Find where the given text appears and provide that cell's center as (x, y) coordinate. 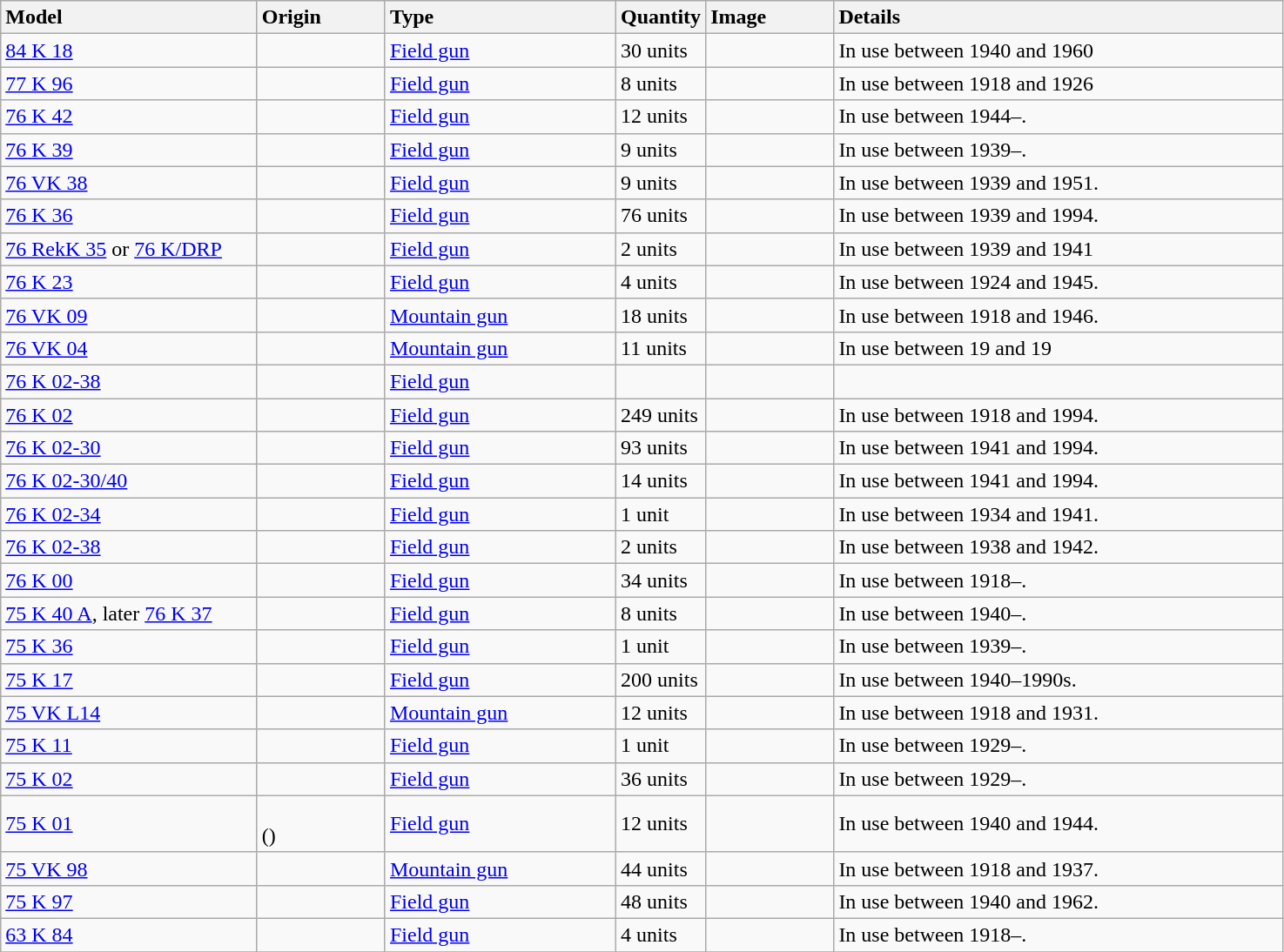
75 K 40 A, later 76 K 37 (129, 613)
In use between 1934 and 1941. (1059, 514)
76 RekK 35 or 76 K/DRP (129, 249)
76 K 02-34 (129, 514)
75 K 17 (129, 680)
75 K 01 (129, 823)
In use between 1918 and 1946. (1059, 315)
In use between 1939 and 1941 (1059, 249)
34 units (662, 580)
75 K 36 (129, 647)
In use between 1924 and 1945. (1059, 282)
In use between 1918 and 1994. (1059, 415)
76 K 39 (129, 150)
36 units (662, 779)
76 K 00 (129, 580)
84 K 18 (129, 50)
In use between 1940 and 1960 (1059, 50)
18 units (662, 315)
44 units (662, 868)
48 units (662, 902)
Origin (320, 17)
75 K 02 (129, 779)
75 K 11 (129, 746)
14 units (662, 481)
30 units (662, 50)
In use between 1944–. (1059, 117)
200 units (662, 680)
249 units (662, 415)
76 K 02-30 (129, 448)
63 K 84 (129, 935)
76 K 02 (129, 415)
In use between 1939 and 1994. (1059, 216)
76 VK 04 (129, 348)
Type (500, 17)
77 K 96 (129, 84)
76 K 23 (129, 282)
75 VK 98 (129, 868)
In use between 1918 and 1931. (1059, 713)
Quantity (662, 17)
In use between 1940 and 1962. (1059, 902)
Model (129, 17)
76 K 42 (129, 117)
In use between 1940–1990s. (1059, 680)
Image (770, 17)
In use between 1939 and 1951. (1059, 183)
75 VK L14 (129, 713)
75 K 97 (129, 902)
76 VK 38 (129, 183)
In use between 1940 and 1944. (1059, 823)
In use between 1940–. (1059, 613)
11 units (662, 348)
In use between 19 and 19 (1059, 348)
In use between 1938 and 1942. (1059, 547)
() (320, 823)
76 units (662, 216)
76 VK 09 (129, 315)
76 K 02-30/40 (129, 481)
In use between 1918 and 1926 (1059, 84)
93 units (662, 448)
76 K 36 (129, 216)
Details (1059, 17)
In use between 1918 and 1937. (1059, 868)
